Return [x, y] of the center of cell containing provided text 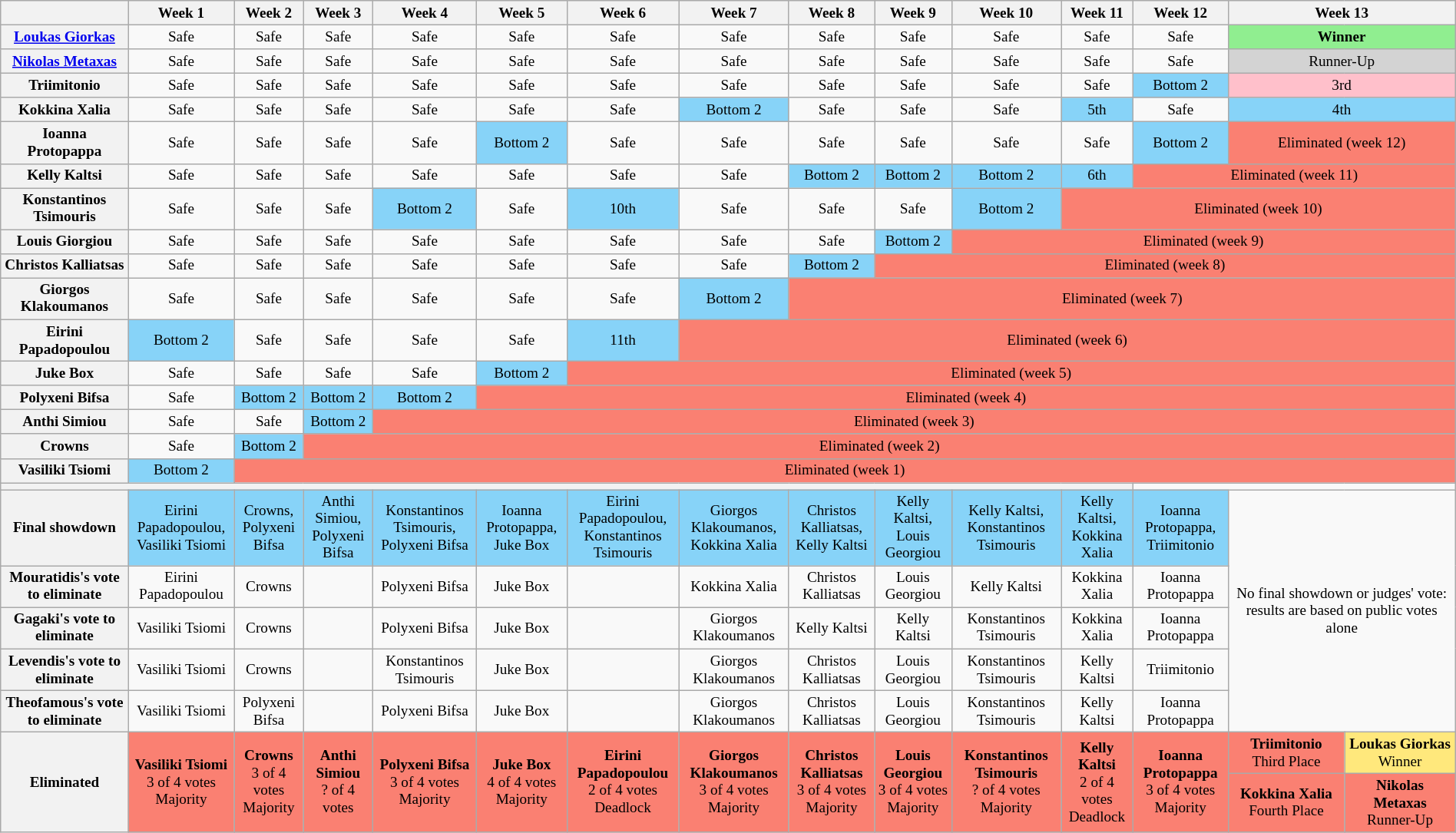
Week 6 [623, 13]
Eliminated (week 9) [1203, 242]
Eliminated (week 5) [1011, 373]
Eliminated (week 12) [1342, 143]
Konstantinos Tsimouris,Polyxeni Bifsa [424, 528]
Polyxeni Bifsa3 of 4 votesMajority [424, 782]
Week 9 [913, 13]
Week 7 [734, 13]
Konstantinos Tsimouris? of 4 votesMajority [1006, 782]
11th [623, 340]
Anthi Simiou? of 4 votes [338, 782]
Eliminated (week 10) [1259, 209]
Anthi Simiou [65, 422]
Week 8 [831, 13]
Crowns3 of 4 votesMajority [269, 782]
Kelly Kaltsi,Louis Georgiou [913, 528]
Eliminated (week 8) [1166, 266]
3rd [1342, 85]
4th [1342, 110]
10th [623, 209]
Vasiliki Tsiomi3 of 4 votesMajority [181, 782]
Loukas Giorkas [65, 37]
Christos Kalliatsas,Kelly Kaltsi [831, 528]
Eliminated (week 6) [1067, 340]
Week 3 [338, 13]
Loukas GiorkasWinner [1400, 752]
Kelly Kaltsi,Kokkina Xalia [1097, 528]
Nikolas MetaxasRunner-Up [1400, 803]
Eliminated (week 2) [879, 446]
Eliminated (week 4) [966, 398]
Eliminated (week 7) [1122, 299]
Eirini Papadopoulou,Vasiliki Tsiomi [181, 528]
Levendis's vote to eliminate [65, 669]
Nikolas Metaxas [65, 61]
Anthi Simiou,Polyxeni Bifsa [338, 528]
Crowns,Polyxeni Bifsa [269, 528]
Eliminated [65, 782]
Eliminated (week 1) [845, 471]
Giorgos Klakoumanos3 of 4 votesMajority [734, 782]
Week 2 [269, 13]
Eliminated (week 3) [914, 422]
Week 10 [1006, 13]
No final showdown or judges' vote: results are based on public votes alone [1342, 611]
Mouratidis's vote to eliminate [65, 587]
Week 11 [1097, 13]
6th [1097, 176]
Week 13 [1342, 13]
Louis Giorgiou [65, 242]
Eirini Papadopoulou,Konstantinos Tsimouris [623, 528]
Juke Box4 of 4 votes Majority [521, 782]
Kokkina XaliaFourth Place [1286, 803]
5th [1097, 110]
Ioanna Protopappa,Triimitonio [1180, 528]
Eliminated (week 11) [1294, 176]
Ioanna Protopappa,Juke Box [521, 528]
Week 12 [1180, 13]
Theofamous's vote to eliminate [65, 711]
Kelly Kaltsi 2 of 4 votesDeadlock [1097, 782]
Week 4 [424, 13]
Final showdown [65, 528]
Kelly Kaltsi,Konstantinos Tsimouris [1006, 528]
Louis Georgiou3 of 4 votesMajority [913, 782]
Ioanna Protopappa3 of 4 votesMajority [1180, 782]
Gagaki's vote to eliminate [65, 628]
Week 5 [521, 13]
Christos Kalliatsas3 of 4 votesMajority [831, 782]
TriimitonioThird Place [1286, 752]
Winner [1342, 37]
Week 1 [181, 13]
Giorgos Klakoumanos,Kokkina Xalia [734, 528]
Eirini Papadopoulou2 of 4 votesDeadlock [623, 782]
Runner-Up [1342, 61]
